Locate the cell with the specified text and output its [x, y] center coordinate. 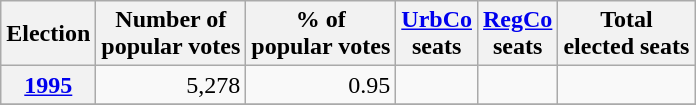
5,278 [171, 85]
RegCoseats [517, 34]
% ofpopular votes [321, 34]
0.95 [321, 85]
1995 [48, 85]
Number ofpopular votes [171, 34]
Election [48, 34]
UrbCoseats [437, 34]
Totalelected seats [626, 34]
